Locate the cell with the specified text and output its [X, Y] center coordinate. 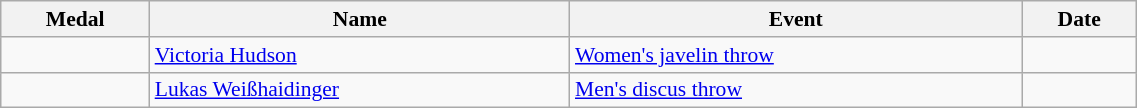
Medal [76, 19]
Men's discus throw [796, 90]
Victoria Hudson [360, 55]
Women's javelin throw [796, 55]
Lukas Weißhaidinger [360, 90]
Name [360, 19]
Event [796, 19]
Date [1080, 19]
